Pinpoint the cell where the given text exists, returning its [X, Y] midpoint coordinate. 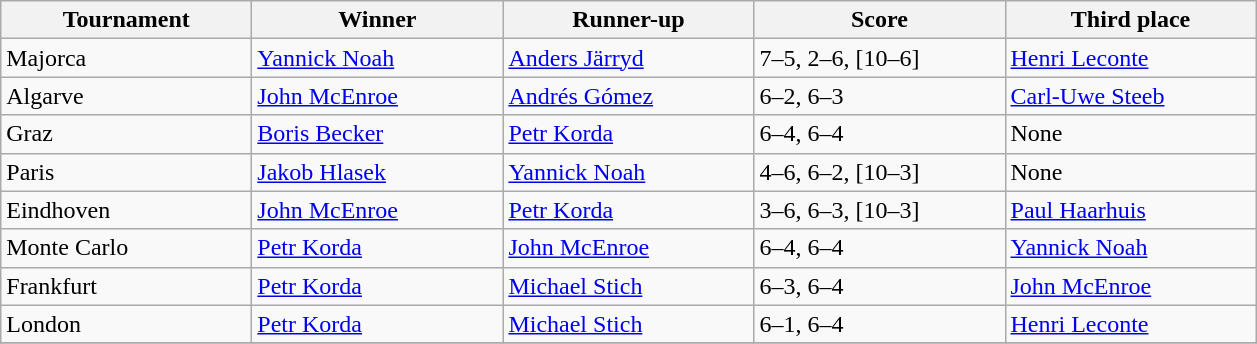
4–6, 6–2, [10–3] [880, 172]
Algarve [126, 96]
Andrés Gómez [628, 96]
Frankfurt [126, 286]
Winner [378, 20]
Paris [126, 172]
Eindhoven [126, 210]
Carl-Uwe Steeb [1130, 96]
6–3, 6–4 [880, 286]
Boris Becker [378, 134]
6–2, 6–3 [880, 96]
Jakob Hlasek [378, 172]
Monte Carlo [126, 248]
Runner-up [628, 20]
London [126, 324]
3–6, 6–3, [10–3] [880, 210]
Score [880, 20]
Graz [126, 134]
7–5, 2–6, [10–6] [880, 58]
Tournament [126, 20]
6–1, 6–4 [880, 324]
Anders Järryd [628, 58]
Third place [1130, 20]
Paul Haarhuis [1130, 210]
Majorca [126, 58]
